Scan for the cell matching the given text and deliver its [X, Y] coordinate at center. 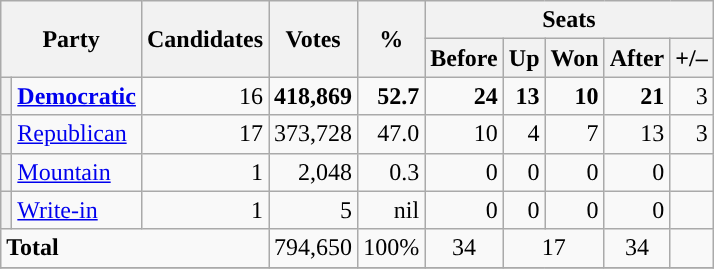
24 [464, 96]
Mountain [77, 172]
% [392, 39]
2,048 [314, 172]
21 [637, 96]
+/– [692, 58]
7 [574, 134]
5 [314, 210]
Party [72, 39]
nil [392, 210]
Democratic [77, 96]
Votes [314, 39]
418,869 [314, 96]
Candidates [204, 39]
Republican [77, 134]
16 [204, 96]
52.7 [392, 96]
After [637, 58]
47.0 [392, 134]
4 [524, 134]
Seats [570, 20]
Total [135, 248]
100% [392, 248]
Write-in [77, 210]
Before [464, 58]
373,728 [314, 134]
Won [574, 58]
794,650 [314, 248]
0.3 [392, 172]
Up [524, 58]
